Detect which cell encompasses the target text, then output its [X, Y] center coordinate. 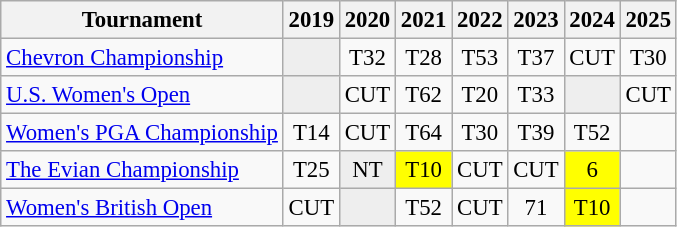
T20 [480, 95]
Women's British Open [142, 208]
T25 [311, 170]
NT [367, 170]
T53 [480, 58]
2024 [592, 20]
2019 [311, 20]
T33 [536, 95]
T64 [424, 133]
71 [536, 208]
2022 [480, 20]
Tournament [142, 20]
2020 [367, 20]
T62 [424, 95]
The Evian Championship [142, 170]
Chevron Championship [142, 58]
T37 [536, 58]
T39 [536, 133]
U.S. Women's Open [142, 95]
T32 [367, 58]
T28 [424, 58]
2025 [648, 20]
Women's PGA Championship [142, 133]
2021 [424, 20]
T14 [311, 133]
2023 [536, 20]
6 [592, 170]
